Return [X, Y] of the center of cell containing provided text 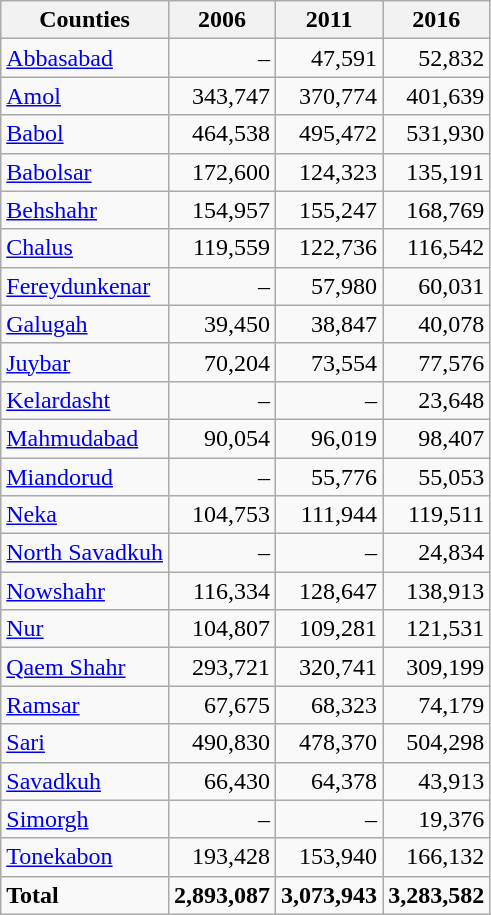
495,472 [330, 134]
Total [85, 895]
Ramsar [85, 705]
111,944 [330, 515]
490,830 [222, 743]
343,747 [222, 96]
Abbasabad [85, 58]
116,334 [222, 591]
128,647 [330, 591]
68,323 [330, 705]
464,538 [222, 134]
98,407 [436, 438]
531,930 [436, 134]
3,073,943 [330, 895]
55,776 [330, 477]
401,639 [436, 96]
Miandorud [85, 477]
Qaem Shahr [85, 667]
North Savadkuh [85, 553]
Amol [85, 96]
122,736 [330, 248]
Galugah [85, 324]
38,847 [330, 324]
43,913 [436, 781]
504,298 [436, 743]
Tonekabon [85, 857]
74,179 [436, 705]
23,648 [436, 400]
96,019 [330, 438]
70,204 [222, 362]
2006 [222, 20]
Simorgh [85, 819]
320,741 [330, 667]
154,957 [222, 210]
121,531 [436, 629]
2011 [330, 20]
Behshahr [85, 210]
370,774 [330, 96]
293,721 [222, 667]
Fereydunkenar [85, 286]
2,893,087 [222, 895]
Sari [85, 743]
Counties [85, 20]
104,753 [222, 515]
109,281 [330, 629]
Nur [85, 629]
309,199 [436, 667]
119,511 [436, 515]
Babolsar [85, 172]
119,559 [222, 248]
155,247 [330, 210]
Juybar [85, 362]
3,283,582 [436, 895]
39,450 [222, 324]
Neka [85, 515]
172,600 [222, 172]
66,430 [222, 781]
40,078 [436, 324]
2016 [436, 20]
193,428 [222, 857]
Kelardasht [85, 400]
90,054 [222, 438]
57,980 [330, 286]
124,323 [330, 172]
Chalus [85, 248]
55,053 [436, 477]
Savadkuh [85, 781]
168,769 [436, 210]
24,834 [436, 553]
60,031 [436, 286]
Mahmudabad [85, 438]
478,370 [330, 743]
64,378 [330, 781]
138,913 [436, 591]
153,940 [330, 857]
Nowshahr [85, 591]
19,376 [436, 819]
47,591 [330, 58]
67,675 [222, 705]
116,542 [436, 248]
166,132 [436, 857]
Babol [85, 134]
77,576 [436, 362]
135,191 [436, 172]
73,554 [330, 362]
104,807 [222, 629]
52,832 [436, 58]
